Return [x, y] of the center of cell containing provided text 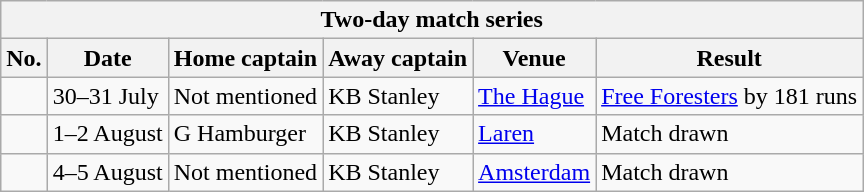
Home captain [245, 58]
4–5 August [108, 172]
Two-day match series [432, 20]
Date [108, 58]
The Hague [534, 96]
Away captain [398, 58]
Result [730, 58]
Venue [534, 58]
Free Foresters by 181 runs [730, 96]
G Hamburger [245, 134]
No. [24, 58]
Laren [534, 134]
1–2 August [108, 134]
Amsterdam [534, 172]
30–31 July [108, 96]
